Determine the (X, Y) coordinate at the center of the cell enclosing the given text.  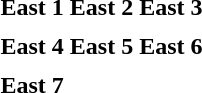
East 5 (101, 46)
